Find where the given text appears and provide that cell's center as [x, y] coordinate. 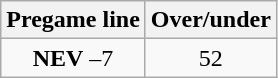
NEV –7 [74, 58]
Pregame line [74, 20]
Over/under [210, 20]
52 [210, 58]
